From the cell containing the given text, extract its center point as (X, Y) coordinate. 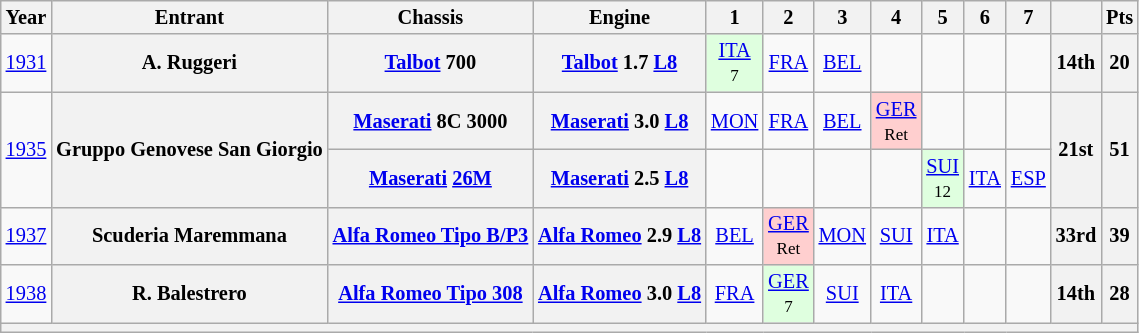
2 (788, 17)
Entrant (189, 17)
Alfa Romeo Tipo 308 (430, 294)
Pts (1120, 17)
1937 (26, 236)
1935 (26, 150)
Engine (620, 17)
Alfa Romeo 3.0 L8 (620, 294)
Maserati 26M (430, 178)
Alfa Romeo 2.9 L8 (620, 236)
Talbot 1.7 L8 (620, 63)
Maserati 8C 3000 (430, 121)
5 (942, 17)
Alfa Romeo Tipo B/P3 (430, 236)
ITA7 (734, 63)
Maserati 2.5 L8 (620, 178)
1931 (26, 63)
Scuderia Maremmana (189, 236)
39 (1120, 236)
33rd (1076, 236)
ESP (1028, 178)
7 (1028, 17)
4 (896, 17)
1 (734, 17)
GER7 (788, 294)
R. Balestrero (189, 294)
Talbot 700 (430, 63)
21st (1076, 150)
20 (1120, 63)
Maserati 3.0 L8 (620, 121)
Gruppo Genovese San Giorgio (189, 150)
28 (1120, 294)
SUI12 (942, 178)
Year (26, 17)
3 (842, 17)
6 (985, 17)
51 (1120, 150)
1938 (26, 294)
A. Ruggeri (189, 63)
Chassis (430, 17)
